Determine the [X, Y] coordinate at the center of the cell enclosing the given text.  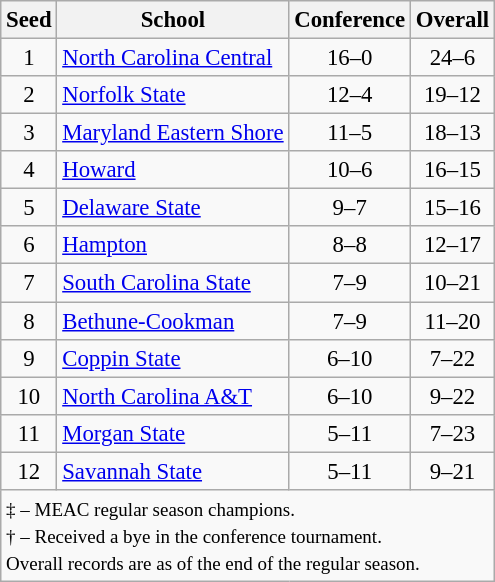
3 [29, 133]
19–12 [452, 95]
7–22 [452, 358]
10–21 [452, 283]
7 [29, 283]
Maryland Eastern Shore [173, 133]
4 [29, 170]
11–5 [350, 133]
North Carolina A&T [173, 396]
12–17 [452, 245]
Conference [350, 20]
16–15 [452, 170]
8 [29, 321]
North Carolina Central [173, 58]
9–21 [452, 471]
Norfolk State [173, 95]
9–7 [350, 208]
2 [29, 95]
South Carolina State [173, 283]
7–23 [452, 433]
24–6 [452, 58]
15–16 [452, 208]
16–0 [350, 58]
Overall [452, 20]
School [173, 20]
Bethune-Cookman [173, 321]
Delaware State [173, 208]
1 [29, 58]
18–13 [452, 133]
9 [29, 358]
6 [29, 245]
Morgan State [173, 433]
Howard [173, 170]
Hampton [173, 245]
Seed [29, 20]
Savannah State [173, 471]
9–22 [452, 396]
5 [29, 208]
‡ – MEAC regular season champions.† – Received a bye in the conference tournament.Overall records are as of the end of the regular season. [248, 536]
10–6 [350, 170]
10 [29, 396]
12 [29, 471]
11–20 [452, 321]
Coppin State [173, 358]
8–8 [350, 245]
12–4 [350, 95]
11 [29, 433]
